Capture the cell that displays the provided text and extract its [X, Y] central coordinate. 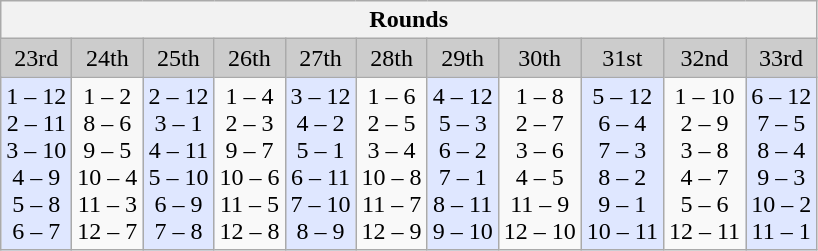
5 – 126 – 47 – 38 – 29 – 110 – 11 [622, 164]
24th [108, 58]
1 – 28 – 69 – 510 – 411 – 312 – 7 [108, 164]
4 – 125 – 36 – 27 – 18 – 119 – 10 [462, 164]
32nd [704, 58]
30th [540, 58]
1 – 62 – 53 – 410 – 811 – 712 – 9 [392, 164]
1 – 102 – 93 – 84 – 75 – 612 – 11 [704, 164]
25th [178, 58]
31st [622, 58]
Rounds [409, 20]
27th [320, 58]
23rd [36, 58]
2 – 123 – 14 – 115 – 106 – 97 – 8 [178, 164]
6 – 127 – 58 – 49 – 310 – 211 – 1 [782, 164]
1 – 122 – 113 – 104 – 95 – 86 – 7 [36, 164]
1 – 82 – 73 – 64 – 511 – 912 – 10 [540, 164]
29th [462, 58]
28th [392, 58]
33rd [782, 58]
3 – 124 – 25 – 16 – 117 – 108 – 9 [320, 164]
1 – 42 – 39 – 710 – 611 – 512 – 8 [250, 164]
26th [250, 58]
